Pinpoint the cell where the given text exists, returning its (x, y) midpoint coordinate. 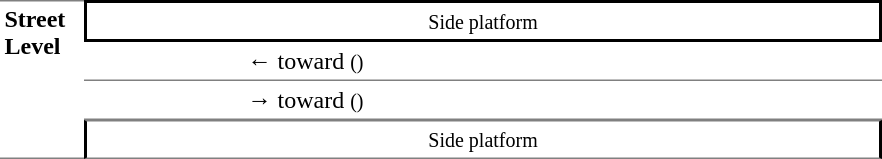
← toward () (562, 62)
Street Level (42, 80)
→ toward () (562, 100)
